Output the [X, Y] coordinate of the center of the cell containing the given text.  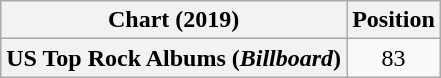
83 [394, 58]
Chart (2019) [174, 20]
US Top Rock Albums (Billboard) [174, 58]
Position [394, 20]
